Extract the (X, Y) coordinate from the center of the cell holding the provided text.  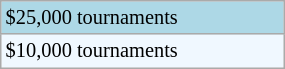
$10,000 tournaments (142, 51)
$25,000 tournaments (142, 17)
